From the cell containing the given text, extract its center point as [x, y] coordinate. 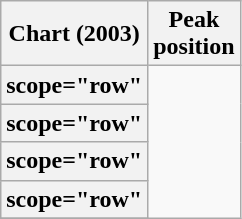
Chart (2003) [74, 34]
Peakposition [194, 34]
